Output the [X, Y] coordinate of the center of the cell containing the given text.  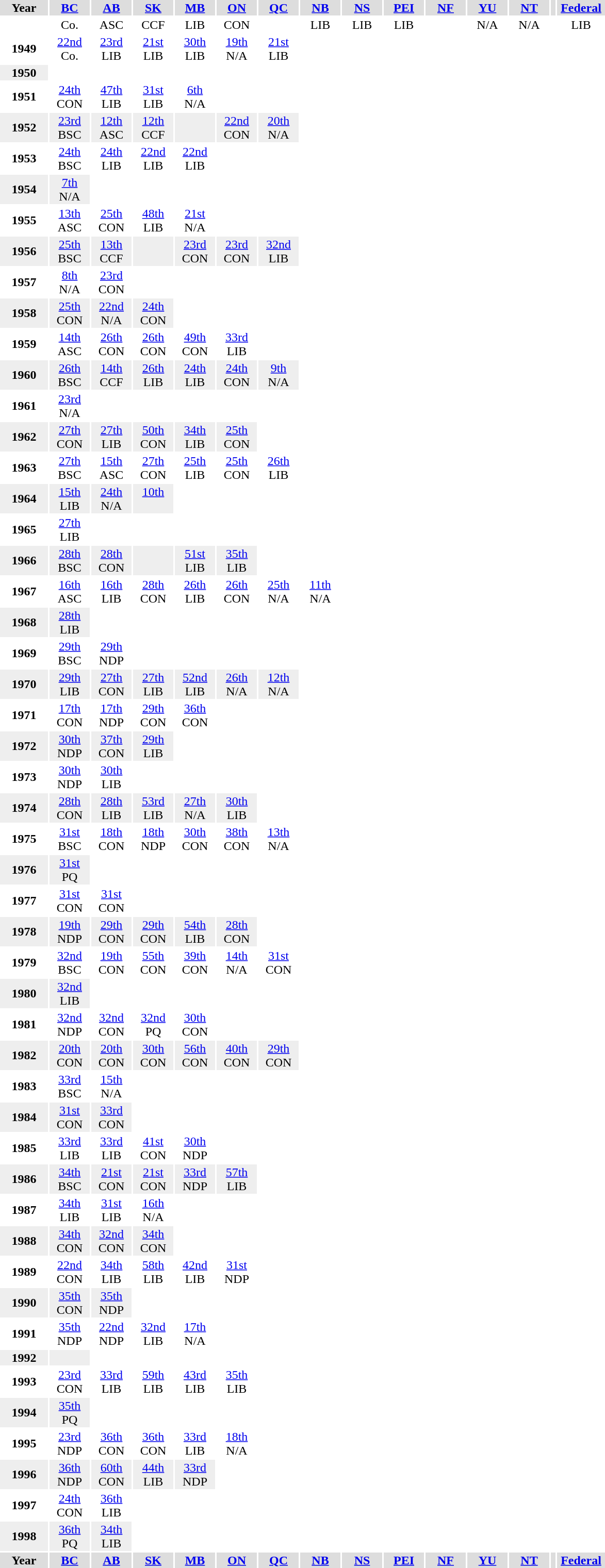
CON [237, 25]
10th [153, 499]
1972 [24, 746]
22ndCo. [70, 48]
1951 [24, 97]
1989 [24, 1272]
40thCON [237, 1056]
6thN/A [195, 97]
1959 [24, 344]
36thLIB [111, 1505]
25thN/A [279, 592]
35thPQ [70, 1412]
56thCON [195, 1056]
1986 [24, 1179]
16thLIB [111, 592]
33rdCON [111, 1117]
23rdLIB [111, 48]
1994 [24, 1412]
25thBSC [70, 252]
21stN/A [195, 221]
31stBSC [70, 839]
20thN/A [279, 128]
57thLIB [237, 1179]
Co. [70, 25]
1991 [24, 1334]
1968 [24, 623]
1975 [24, 839]
1984 [24, 1117]
43rdLIB [195, 1381]
1976 [24, 870]
1981 [24, 1025]
11thN/A [320, 592]
29thNDP [111, 654]
19thCON [111, 963]
1950 [24, 73]
23rdBSC [70, 128]
1996 [24, 1474]
36thNDP [70, 1474]
26thN/A [237, 685]
15thLIB [70, 499]
32ndPQ [153, 1025]
1979 [24, 963]
22ndNDP [111, 1334]
15thASC [111, 468]
22ndN/A [111, 313]
32ndBSC [70, 963]
1963 [24, 468]
13thCCF [111, 252]
48thLIB [153, 221]
50thCON [153, 437]
19thNDP [70, 932]
34thBSC [70, 1179]
1997 [24, 1505]
1977 [24, 901]
1965 [24, 530]
1949 [24, 48]
1982 [24, 1056]
1974 [24, 808]
32ndNDP [70, 1025]
1995 [24, 1443]
53rdLIB [153, 808]
1956 [24, 252]
1973 [24, 777]
12thCCF [153, 128]
12thN/A [279, 685]
ASC [111, 25]
17thNDP [111, 715]
1978 [24, 932]
24thBSC [70, 159]
1970 [24, 685]
44thLIB [153, 1474]
7thN/A [70, 190]
59thLIB [153, 1381]
1964 [24, 499]
29thBSC [70, 654]
1971 [24, 715]
1954 [24, 190]
35thCON [70, 1303]
51stLIB [195, 561]
19thN/A [237, 48]
31stPQ [70, 870]
1987 [24, 1210]
60thCON [111, 1474]
55thCON [153, 963]
52ndLIB [195, 685]
33rdBSC [70, 1087]
8thN/A [70, 282]
26thBSC [70, 375]
CCF [153, 25]
1966 [24, 561]
1992 [24, 1358]
14thASC [70, 344]
41stCON [153, 1148]
23rdNDP [70, 1443]
23rdN/A [70, 406]
58thLIB [153, 1272]
1988 [24, 1241]
14thCCF [111, 375]
12thASC [111, 128]
1955 [24, 221]
36thPQ [70, 1536]
18thN/A [237, 1443]
1958 [24, 313]
1957 [24, 282]
9thN/A [279, 375]
16thASC [70, 592]
42ndLIB [195, 1272]
38thCON [237, 839]
25thLIB [195, 468]
1983 [24, 1087]
1952 [24, 128]
24thN/A [111, 499]
28thBSC [70, 561]
18thCON [111, 839]
27thN/A [195, 808]
17thCON [70, 715]
1998 [24, 1536]
15thN/A [111, 1087]
16thN/A [153, 1210]
47thLIB [111, 97]
1961 [24, 406]
13thN/A [279, 839]
31stNDP [237, 1272]
14thN/A [237, 963]
1969 [24, 654]
1967 [24, 592]
1960 [24, 375]
37thCON [111, 746]
1993 [24, 1381]
17thN/A [195, 1334]
13thASC [70, 221]
27thBSC [70, 468]
49thCON [195, 344]
1990 [24, 1303]
1953 [24, 159]
18thNDP [153, 839]
54thLIB [195, 932]
1980 [24, 994]
1962 [24, 437]
1985 [24, 1148]
39thCON [195, 963]
